Identify which cell holds the provided text, then report its (X, Y) central coordinate. 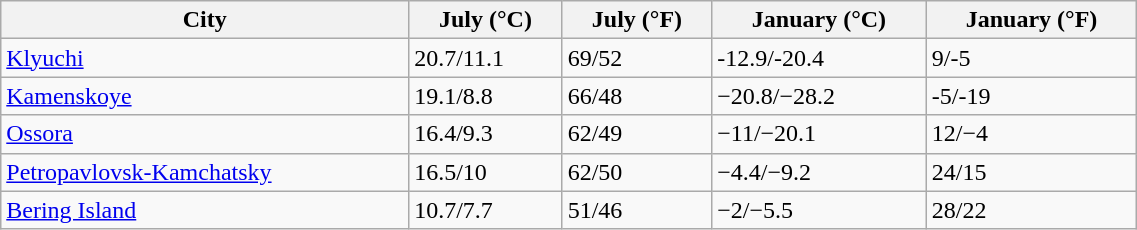
July (°F) (637, 20)
-12.9/-20.4 (820, 58)
24/15 (1032, 172)
City (205, 20)
62/50 (637, 172)
July (°C) (486, 20)
Petropavlovsk-Kamchatsky (205, 172)
16.5/10 (486, 172)
12/−4 (1032, 134)
−2/−5.5 (820, 210)
20.7/11.1 (486, 58)
−11/−20.1 (820, 134)
January (°F) (1032, 20)
9/-5 (1032, 58)
−20.8/−28.2 (820, 96)
66/48 (637, 96)
Kamenskoye (205, 96)
-5/-19 (1032, 96)
−4.4/−9.2 (820, 172)
Klyuchi (205, 58)
51/46 (637, 210)
69/52 (637, 58)
10.7/7.7 (486, 210)
16.4/9.3 (486, 134)
19.1/8.8 (486, 96)
Ossora (205, 134)
January (°C) (820, 20)
62/49 (637, 134)
Bering Island (205, 210)
28/22 (1032, 210)
